Locate the cell with the specified text and output its [x, y] center coordinate. 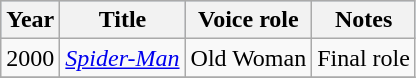
Old Woman [248, 58]
Spider-Man [122, 58]
Year [30, 20]
2000 [30, 58]
Voice role [248, 20]
Title [122, 20]
Notes [364, 20]
Final role [364, 58]
